Pinpoint the cell where the given text exists, returning its [x, y] midpoint coordinate. 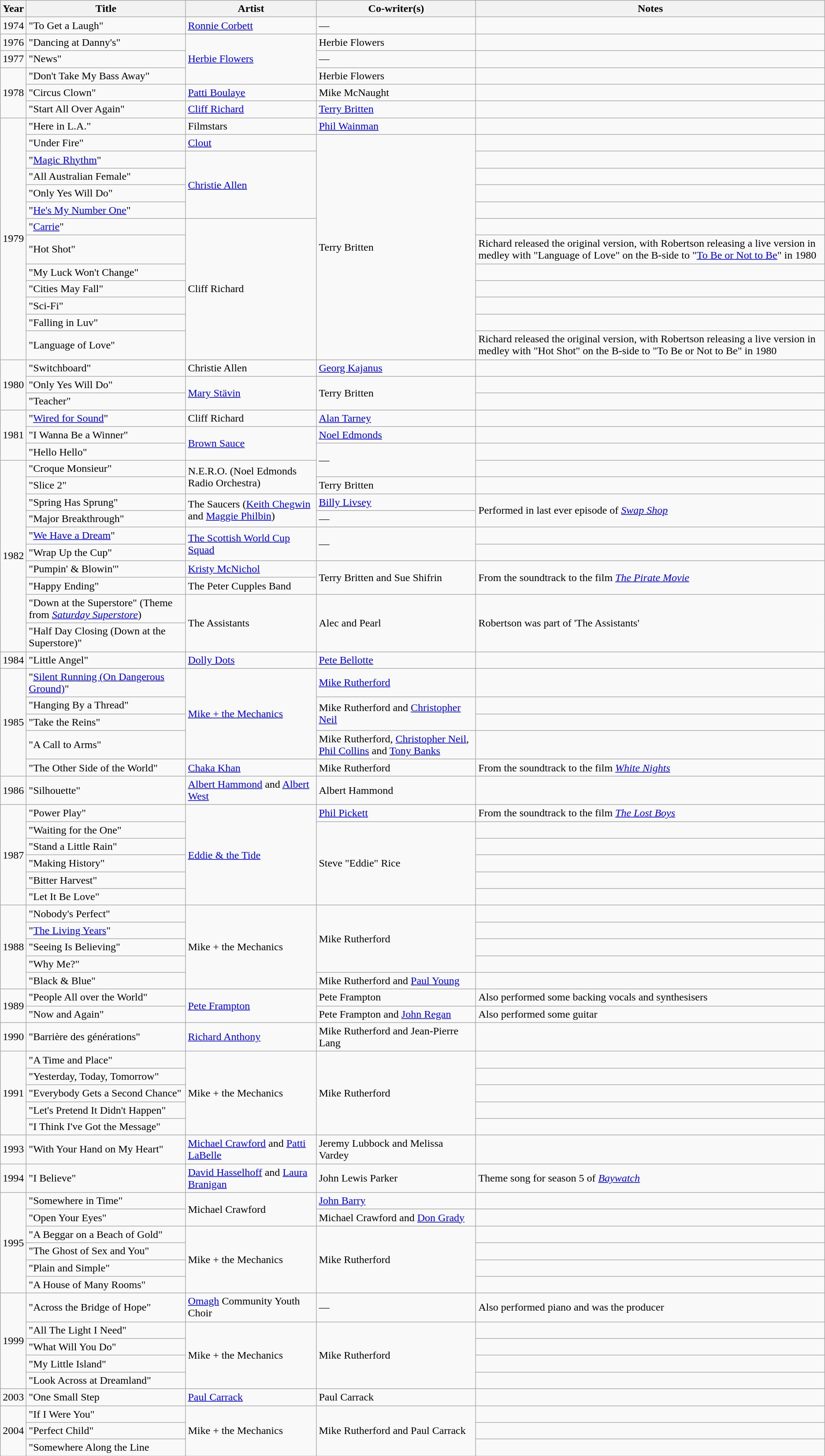
"He's My Number One" [106, 210]
Filmstars [251, 126]
Chaka Khan [251, 767]
Richard Anthony [251, 1037]
1991 [13, 1093]
Title [106, 9]
"Half Day Closing (Down at the Superstore)" [106, 637]
"Croque Monsieur" [106, 468]
"Making History" [106, 863]
"Hello Hello" [106, 452]
Also performed some backing vocals and synthesisers [650, 997]
"Why Me?" [106, 964]
Phil Wainman [396, 126]
David Hasselhoff and Laura Branigan [251, 1178]
Pete Bellotte [396, 660]
"Little Angel" [106, 660]
"The Other Side of the World" [106, 767]
"One Small Step [106, 1397]
"Let's Pretend It Didn't Happen" [106, 1110]
"With Your Hand on My Heart" [106, 1150]
"A House of Many Rooms" [106, 1285]
"Waiting for the One" [106, 830]
Mike Rutherford and Paul Young [396, 981]
From the soundtrack to the film The Lost Boys [650, 813]
"Dancing at Danny's" [106, 42]
"A Time and Place" [106, 1060]
Theme song for season 5 of Baywatch [650, 1178]
"Wired for Sound" [106, 418]
2004 [13, 1430]
"Yesterday, Today, Tomorrow" [106, 1076]
"Carrie" [106, 227]
"What Will You Do" [106, 1347]
"All Australian Female" [106, 176]
"Open Your Eyes" [106, 1218]
1999 [13, 1341]
Mike Rutherford and Paul Carrack [396, 1430]
Albert Hammond and Albert West [251, 790]
N.E.R.O. (Noel Edmonds Radio Orchestra) [251, 477]
Noel Edmonds [396, 435]
"Let It Be Love" [106, 897]
"Hanging By a Thread" [106, 705]
Mary Stävin [251, 393]
The Peter Cupples Band [251, 586]
1994 [13, 1178]
Notes [650, 9]
"I Believe" [106, 1178]
"Teacher" [106, 401]
"Down at the Superstore" (Theme from Saturday Superstore) [106, 609]
"I Wanna Be a Winner" [106, 435]
"Circus Clown" [106, 93]
Mike Rutherford and Jean-Pierre Lang [396, 1037]
John Barry [396, 1201]
Mike Rutherford, Christopher Neil, Phil Collins and Tony Banks [396, 745]
Michael Crawford [251, 1209]
Michael Crawford and Patti LaBelle [251, 1150]
1988 [13, 947]
"If I Were You" [106, 1414]
Mike McNaught [396, 93]
Patti Boulaye [251, 93]
1976 [13, 42]
"News" [106, 59]
Alec and Pearl [396, 623]
Also performed piano and was the producer [650, 1308]
Robertson was part of 'The Assistants' [650, 623]
Pete Frampton and John Regan [396, 1014]
"The Living Years" [106, 930]
1995 [13, 1243]
"Don't Take My Bass Away" [106, 76]
The Assistants [251, 623]
2003 [13, 1397]
Albert Hammond [396, 790]
1990 [13, 1037]
"Take the Reins" [106, 722]
Steve "Eddie" Rice [396, 863]
"Nobody's Perfect" [106, 914]
"Wrap Up the Cup" [106, 552]
"Bitter Harvest" [106, 880]
"Falling in Luv" [106, 322]
"A Call to Arms" [106, 745]
"Under Fire" [106, 143]
"The Ghost of Sex and You" [106, 1251]
"Stand a Little Rain" [106, 847]
"Happy Ending" [106, 586]
Terry Britten and Sue Shifrin [396, 578]
1986 [13, 790]
"Barrière des générations" [106, 1037]
"Cities May Fall" [106, 289]
"Switchboard" [106, 368]
1993 [13, 1150]
From the soundtrack to the film White Nights [650, 767]
1982 [13, 556]
Omagh Community Youth Choir [251, 1308]
1978 [13, 93]
"Everybody Gets a Second Chance" [106, 1093]
Jeremy Lubbock and Melissa Vardey [396, 1150]
Kristy McNichol [251, 569]
"Here in L.A." [106, 126]
"Look Across at Dreamland" [106, 1380]
Michael Crawford and Don Grady [396, 1218]
"Pumpin' & Blowin'" [106, 569]
From the soundtrack to the film The Pirate Movie [650, 578]
1985 [13, 722]
1987 [13, 855]
Artist [251, 9]
Dolly Dots [251, 660]
The Saucers (Keith Chegwin and Maggie Philbin) [251, 510]
1989 [13, 1006]
"Silhouette" [106, 790]
Year [13, 9]
"To Get a Laugh" [106, 26]
"Power Play" [106, 813]
1974 [13, 26]
"Now and Again" [106, 1014]
"Somewhere in Time" [106, 1201]
1980 [13, 385]
"All The Light I Need" [106, 1330]
1979 [13, 239]
"Plain and Simple" [106, 1268]
"My Luck Won't Change" [106, 272]
"Perfect Child" [106, 1431]
"Magic Rhythm" [106, 159]
Performed in last ever episode of Swap Shop [650, 510]
"I Think I've Got the Message" [106, 1127]
"Language of Love" [106, 345]
"A Beggar on a Beach of Gold" [106, 1234]
Also performed some guitar [650, 1014]
John Lewis Parker [396, 1178]
Co-writer(s) [396, 9]
Phil Pickett [396, 813]
"Sci-Fi" [106, 306]
Brown Sauce [251, 443]
"Hot Shot" [106, 249]
"Start All Over Again" [106, 109]
"Major Breakthrough" [106, 519]
1977 [13, 59]
"People All over the World" [106, 997]
Ronnie Corbett [251, 26]
"Black & Blue" [106, 981]
"Seeing Is Believing" [106, 947]
"Slice 2" [106, 485]
"Spring Has Sprung" [106, 502]
"Somewhere Along the Line [106, 1448]
Clout [251, 143]
1984 [13, 660]
Alan Tarney [396, 418]
1981 [13, 435]
Eddie & the Tide [251, 855]
Mike Rutherford and Christopher Neil [396, 714]
"Silent Running (On Dangerous Ground)" [106, 683]
The Scottish World Cup Squad [251, 544]
Billy Livsey [396, 502]
Georg Kajanus [396, 368]
"We Have a Dream" [106, 536]
"Across the Bridge of Hope" [106, 1308]
"My Little Island" [106, 1363]
